Output the (X, Y) coordinate of the center of the cell containing the given text.  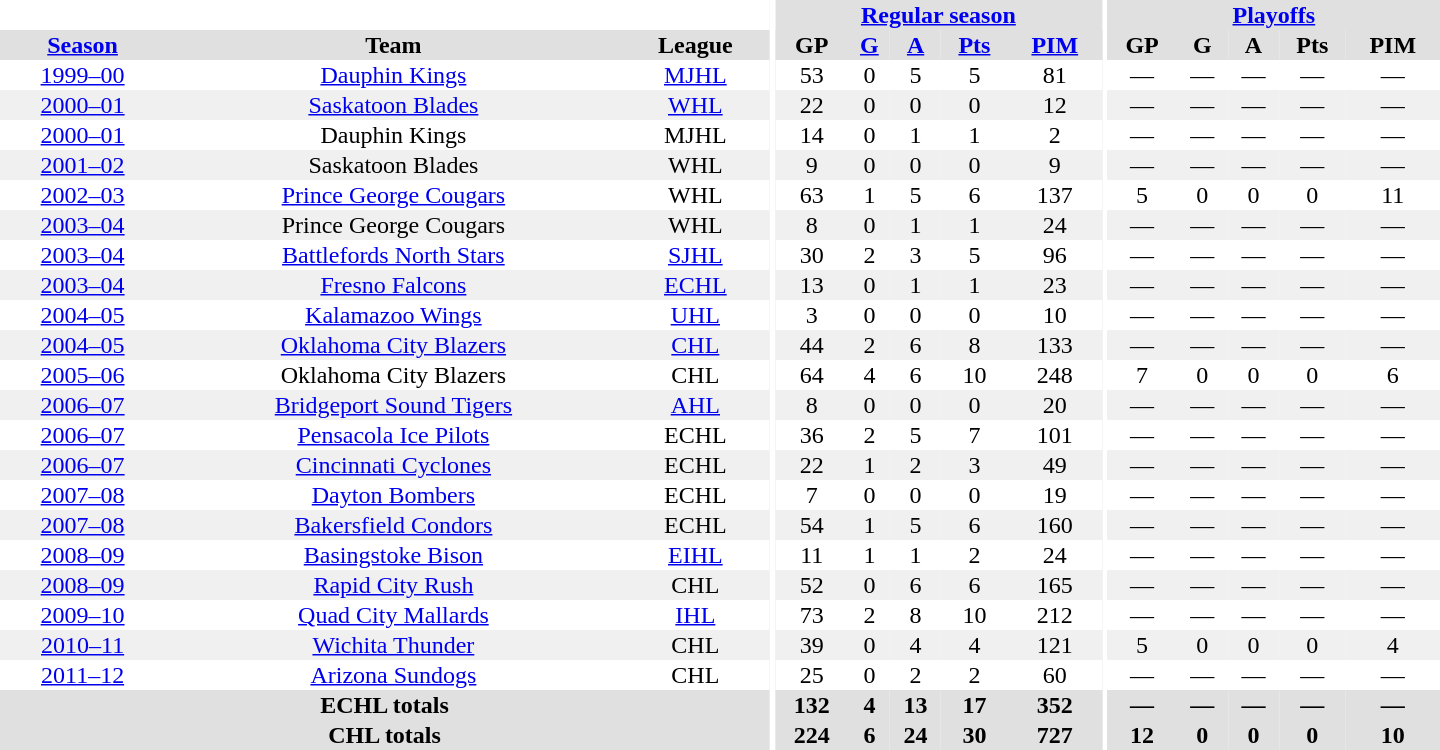
39 (812, 645)
Season (82, 45)
17 (974, 705)
133 (1055, 345)
121 (1055, 645)
Pensacola Ice Pilots (393, 435)
2005–06 (82, 375)
160 (1055, 525)
Bakersfield Condors (393, 525)
81 (1055, 75)
UHL (696, 315)
ECHL totals (384, 705)
Kalamazoo Wings (393, 315)
Arizona Sundogs (393, 675)
44 (812, 345)
Dayton Bombers (393, 495)
2011–12 (82, 675)
SJHL (696, 255)
Team (393, 45)
96 (1055, 255)
Cincinnati Cyclones (393, 465)
36 (812, 435)
53 (812, 75)
Playoffs (1274, 15)
212 (1055, 615)
CHL totals (384, 735)
52 (812, 585)
1999–00 (82, 75)
2001–02 (82, 165)
101 (1055, 435)
60 (1055, 675)
19 (1055, 495)
20 (1055, 405)
132 (812, 705)
AHL (696, 405)
Basingstoke Bison (393, 555)
Quad City Mallards (393, 615)
14 (812, 135)
2009–10 (82, 615)
352 (1055, 705)
EIHL (696, 555)
25 (812, 675)
Rapid City Rush (393, 585)
Wichita Thunder (393, 645)
2002–03 (82, 195)
IHL (696, 615)
Fresno Falcons (393, 285)
165 (1055, 585)
23 (1055, 285)
73 (812, 615)
248 (1055, 375)
Battlefords North Stars (393, 255)
2010–11 (82, 645)
Regular season (938, 15)
63 (812, 195)
64 (812, 375)
49 (1055, 465)
224 (812, 735)
54 (812, 525)
137 (1055, 195)
727 (1055, 735)
Bridgeport Sound Tigers (393, 405)
League (696, 45)
